Locate the cell with the specified text and output its [X, Y] center coordinate. 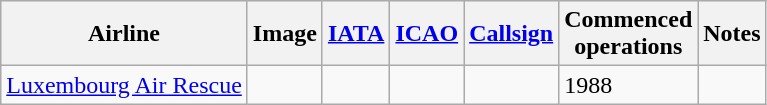
Commencedoperations [628, 34]
Airline [124, 34]
Notes [732, 34]
ICAO [427, 34]
Callsign [512, 34]
IATA [356, 34]
Luxembourg Air Rescue [124, 85]
Image [284, 34]
1988 [628, 85]
